From the cell containing the given text, extract its center point as [x, y] coordinate. 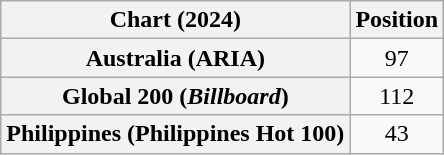
Global 200 (Billboard) [176, 96]
Position [397, 20]
97 [397, 58]
Philippines (Philippines Hot 100) [176, 134]
Chart (2024) [176, 20]
112 [397, 96]
43 [397, 134]
Australia (ARIA) [176, 58]
